Return (X, Y) of the center of cell containing provided text 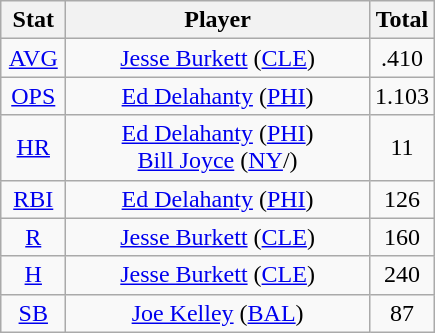
160 (402, 237)
126 (402, 199)
11 (402, 148)
RBI (34, 199)
.410 (402, 58)
240 (402, 275)
AVG (34, 58)
OPS (34, 96)
87 (402, 313)
SB (34, 313)
1.103 (402, 96)
HR (34, 148)
Joe Kelley (BAL) (218, 313)
H (34, 275)
Ed Delahanty (PHI)Bill Joyce (NY/) (218, 148)
R (34, 237)
Player (218, 20)
Stat (34, 20)
Total (402, 20)
